Extract the (x, y) coordinate from the center of the cell holding the provided text.  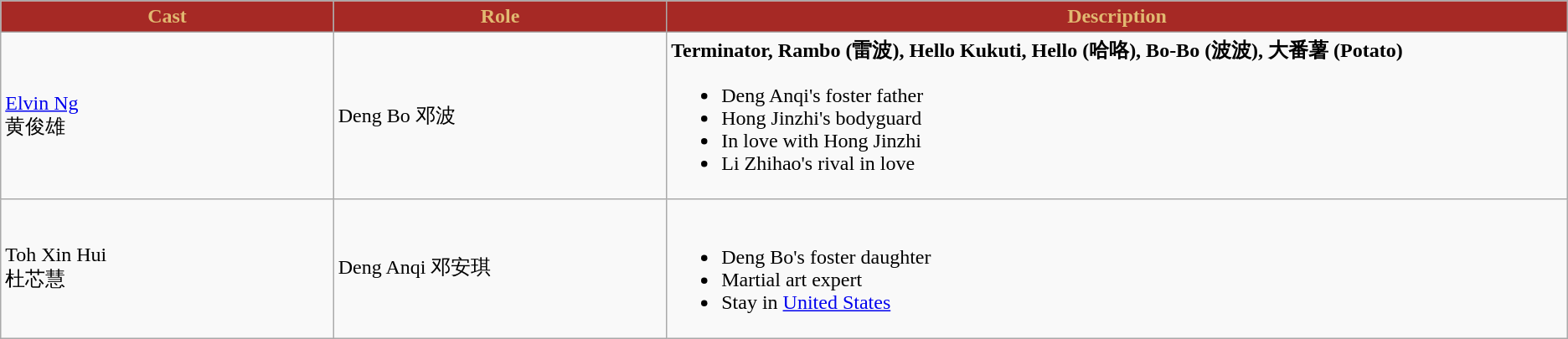
Role (499, 17)
Deng Bo 邓波 (499, 116)
Deng Bo's foster daughterMartial art expertStay in United States (1117, 268)
Deng Anqi 邓安琪 (499, 268)
Description (1117, 17)
Cast (168, 17)
Elvin Ng黄俊雄 (168, 116)
Toh Xin Hui杜芯慧 (168, 268)
